From the cell containing the given text, extract its center point as [x, y] coordinate. 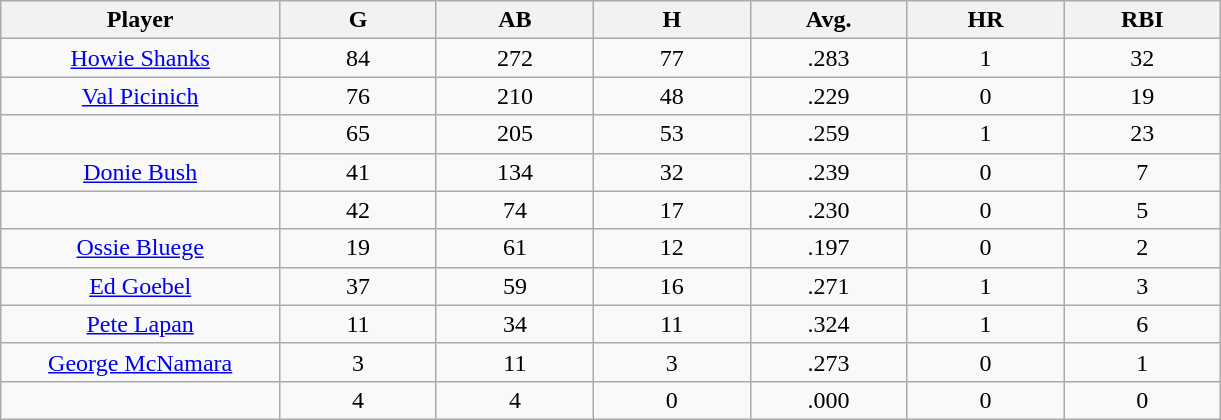
16 [672, 286]
6 [1142, 324]
23 [1142, 134]
2 [1142, 248]
.230 [828, 210]
210 [514, 96]
George McNamara [140, 362]
76 [358, 96]
.239 [828, 172]
Donie Bush [140, 172]
65 [358, 134]
42 [358, 210]
.000 [828, 400]
74 [514, 210]
37 [358, 286]
.273 [828, 362]
.259 [828, 134]
205 [514, 134]
Ed Goebel [140, 286]
.197 [828, 248]
.271 [828, 286]
12 [672, 248]
41 [358, 172]
Howie Shanks [140, 58]
RBI [1142, 20]
17 [672, 210]
.229 [828, 96]
Ossie Bluege [140, 248]
.283 [828, 58]
77 [672, 58]
G [358, 20]
272 [514, 58]
61 [514, 248]
Player [140, 20]
5 [1142, 210]
134 [514, 172]
Avg. [828, 20]
84 [358, 58]
7 [1142, 172]
34 [514, 324]
.324 [828, 324]
H [672, 20]
AB [514, 20]
48 [672, 96]
Pete Lapan [140, 324]
Val Picinich [140, 96]
59 [514, 286]
53 [672, 134]
HR [986, 20]
